Output the (x, y) coordinate of the center of the cell containing the given text.  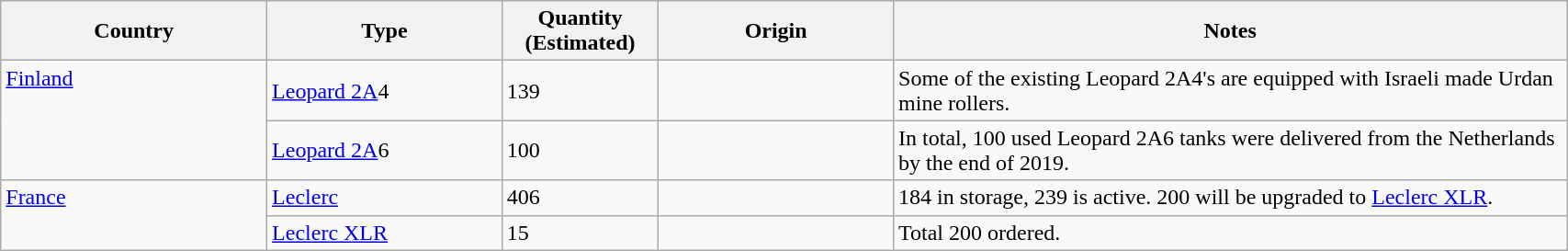
Leclerc XLR (385, 233)
Quantity (Estimated) (580, 31)
100 (580, 151)
406 (580, 198)
In total, 100 used Leopard 2A6 tanks were delivered from the Netherlands by the end of 2019. (1231, 151)
15 (580, 233)
184 in storage, 239 is active. 200 will be upgraded to Leclerc XLR. (1231, 198)
Leclerc (385, 198)
Some of the existing Leopard 2A4's are equipped with Israeli made Urdan mine rollers. (1231, 90)
Leopard 2A6 (385, 151)
Leopard 2A4 (385, 90)
Finland (134, 120)
Notes (1231, 31)
Type (385, 31)
Country (134, 31)
Origin (776, 31)
Total 200 ordered. (1231, 233)
139 (580, 90)
France (134, 215)
